Extract the [x, y] coordinate from the center of the cell holding the provided text.  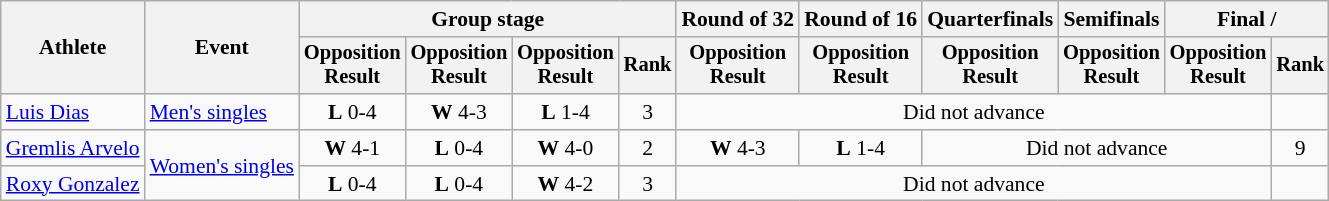
Round of 32 [738, 19]
W 4-1 [352, 148]
3 [648, 112]
W 4-0 [566, 148]
Women's singles [222, 166]
Quarterfinals [990, 19]
9 [1300, 148]
Round of 16 [860, 19]
Men's singles [222, 112]
Final / [1247, 19]
Athlete [73, 48]
Luis Dias [73, 112]
Gremlis Arvelo [73, 148]
Event [222, 48]
Group stage [488, 19]
Semifinals [1112, 19]
2 [648, 148]
